Detect which cell encompasses the target text, then output its (X, Y) center coordinate. 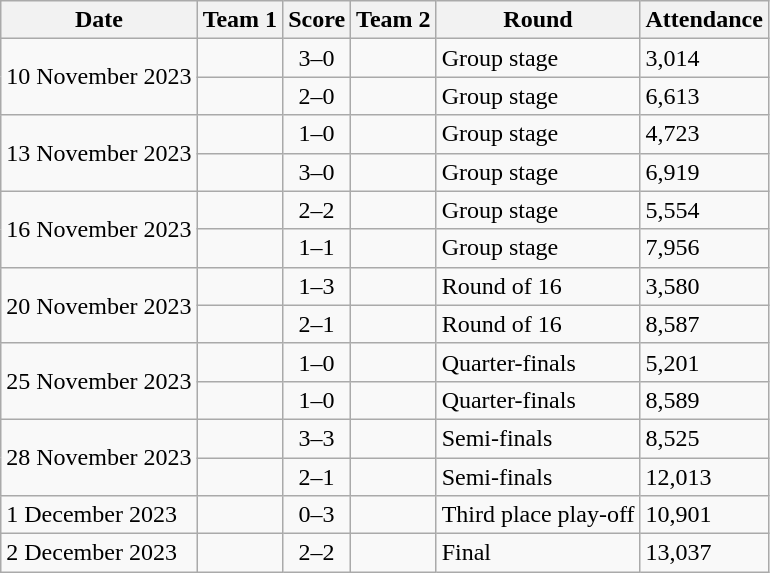
Final (538, 553)
2 December 2023 (99, 553)
25 November 2023 (99, 381)
6,613 (704, 96)
8,587 (704, 324)
5,201 (704, 362)
Round (538, 20)
Third place play-off (538, 515)
4,723 (704, 134)
2–0 (317, 96)
28 November 2023 (99, 457)
10,901 (704, 515)
1 December 2023 (99, 515)
6,919 (704, 172)
Score (317, 20)
Attendance (704, 20)
3,580 (704, 286)
1–3 (317, 286)
8,525 (704, 438)
5,554 (704, 210)
13 November 2023 (99, 153)
3–3 (317, 438)
7,956 (704, 248)
Date (99, 20)
1–1 (317, 248)
13,037 (704, 553)
Team 1 (240, 20)
16 November 2023 (99, 229)
10 November 2023 (99, 77)
8,589 (704, 400)
Team 2 (394, 20)
20 November 2023 (99, 305)
0–3 (317, 515)
12,013 (704, 477)
3,014 (704, 58)
